Return the (x, y) coordinate for the center point of the cell that contains the specified text.  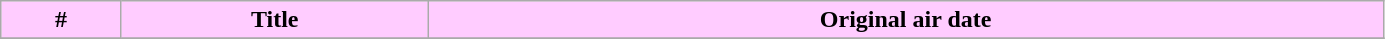
# (62, 20)
Title (274, 20)
Original air date (906, 20)
